Identify which cell holds the provided text, then report its (x, y) central coordinate. 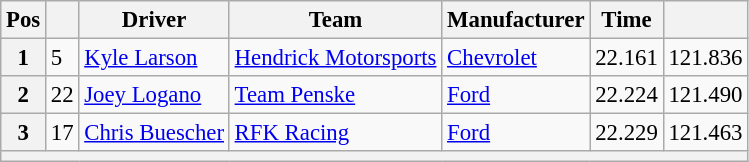
Team (335, 20)
17 (62, 133)
Time (626, 20)
Joey Logano (154, 95)
1 (24, 58)
3 (24, 133)
Kyle Larson (154, 58)
Pos (24, 20)
121.490 (706, 95)
Hendrick Motorsports (335, 58)
RFK Racing (335, 133)
121.463 (706, 133)
Chevrolet (516, 58)
22.229 (626, 133)
121.836 (706, 58)
Driver (154, 20)
Manufacturer (516, 20)
5 (62, 58)
22 (62, 95)
2 (24, 95)
Chris Buescher (154, 133)
22.224 (626, 95)
22.161 (626, 58)
Team Penske (335, 95)
